Provide the (X, Y) coordinate of the cell's center where the given text is located.  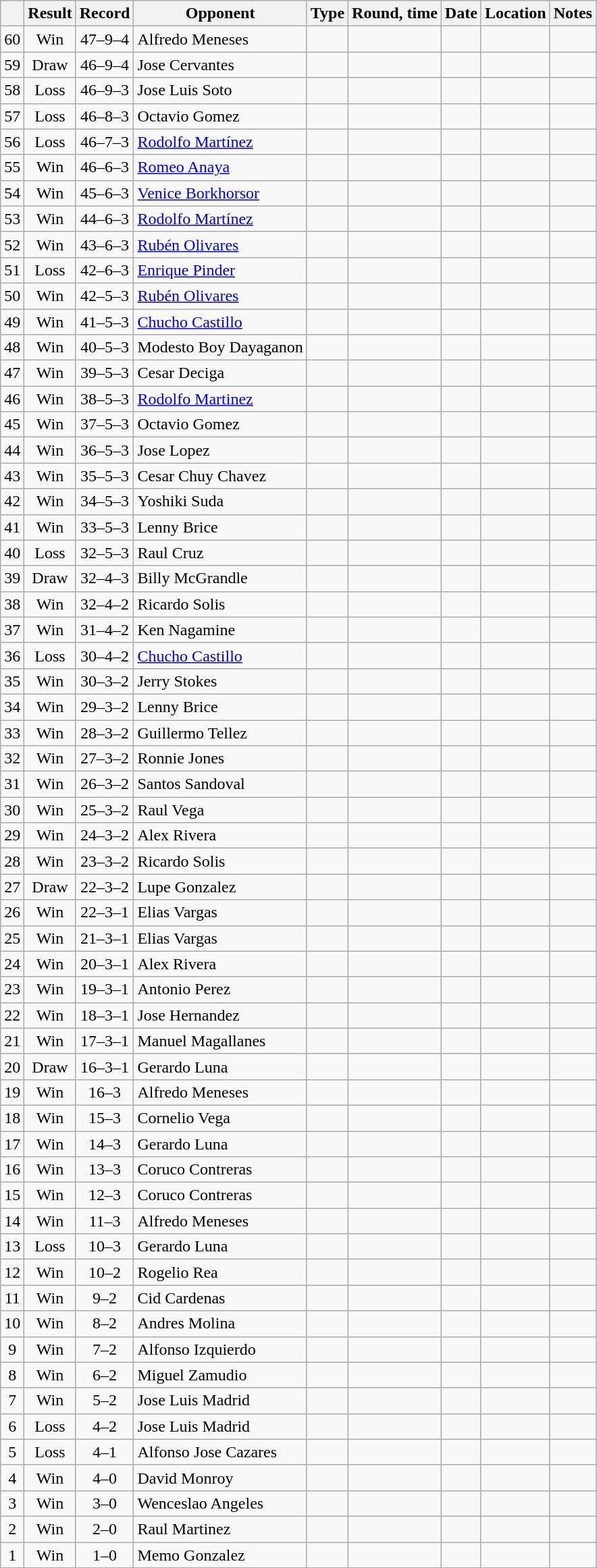
15 (12, 1195)
Andres Molina (220, 1324)
12 (12, 1272)
41–5–3 (105, 322)
Jerry Stokes (220, 681)
11–3 (105, 1221)
40–5–3 (105, 348)
18 (12, 1118)
Round, time (395, 13)
43–6–3 (105, 244)
Memo Gonzalez (220, 1555)
21–3–1 (105, 938)
Rogelio Rea (220, 1272)
32–5–3 (105, 553)
13–3 (105, 1170)
46–9–4 (105, 65)
45–6–3 (105, 193)
Lupe Gonzalez (220, 887)
2 (12, 1529)
1–0 (105, 1555)
39–5–3 (105, 373)
58 (12, 90)
33 (12, 732)
17–3–1 (105, 1041)
32 (12, 759)
3–0 (105, 1503)
22–3–1 (105, 913)
35–5–3 (105, 476)
Location (515, 13)
60 (12, 39)
33–5–3 (105, 527)
48 (12, 348)
35 (12, 681)
24 (12, 964)
29 (12, 836)
31 (12, 784)
28–3–2 (105, 732)
Type (327, 13)
6–2 (105, 1375)
Billy McGrandle (220, 578)
12–3 (105, 1195)
49 (12, 322)
Wenceslao Angeles (220, 1503)
23 (12, 990)
David Monroy (220, 1478)
3 (12, 1503)
20 (12, 1066)
Cesar Chuy Chavez (220, 476)
26–3–2 (105, 784)
5–2 (105, 1401)
Modesto Boy Dayaganon (220, 348)
21 (12, 1041)
10–3 (105, 1247)
23–3–2 (105, 861)
30–4–2 (105, 655)
37 (12, 630)
30 (12, 810)
25 (12, 938)
43 (12, 476)
38–5–3 (105, 399)
Jose Cervantes (220, 65)
38 (12, 604)
Miguel Zamudio (220, 1375)
Jose Hernandez (220, 1015)
Raul Cruz (220, 553)
42–5–3 (105, 296)
14–3 (105, 1144)
59 (12, 65)
15–3 (105, 1118)
46–6–3 (105, 167)
Santos Sandoval (220, 784)
19 (12, 1092)
30–3–2 (105, 681)
56 (12, 142)
47–9–4 (105, 39)
16–3–1 (105, 1066)
4 (12, 1478)
40 (12, 553)
46–8–3 (105, 116)
53 (12, 219)
Guillermo Tellez (220, 732)
42 (12, 502)
9–2 (105, 1298)
27 (12, 887)
Alfonso Izquierdo (220, 1349)
22 (12, 1015)
8–2 (105, 1324)
2–0 (105, 1529)
20–3–1 (105, 964)
Romeo Anaya (220, 167)
50 (12, 296)
Rodolfo Martinez (220, 399)
17 (12, 1144)
Raul Martinez (220, 1529)
27–3–2 (105, 759)
10–2 (105, 1272)
46–7–3 (105, 142)
13 (12, 1247)
4–1 (105, 1452)
Venice Borkhorsor (220, 193)
16 (12, 1170)
Cesar Deciga (220, 373)
7–2 (105, 1349)
54 (12, 193)
Opponent (220, 13)
4–2 (105, 1426)
46 (12, 399)
51 (12, 270)
Enrique Pinder (220, 270)
46–9–3 (105, 90)
Antonio Perez (220, 990)
Manuel Magallanes (220, 1041)
37–5–3 (105, 425)
Notes (573, 13)
Cornelio Vega (220, 1118)
18–3–1 (105, 1015)
42–6–3 (105, 270)
16–3 (105, 1092)
Jose Luis Soto (220, 90)
19–3–1 (105, 990)
34 (12, 707)
34–5–3 (105, 502)
10 (12, 1324)
28 (12, 861)
44–6–3 (105, 219)
14 (12, 1221)
Record (105, 13)
Jose Lopez (220, 450)
52 (12, 244)
Result (50, 13)
Date (461, 13)
Cid Cardenas (220, 1298)
29–3–2 (105, 707)
24–3–2 (105, 836)
Ken Nagamine (220, 630)
6 (12, 1426)
32–4–2 (105, 604)
1 (12, 1555)
Ronnie Jones (220, 759)
41 (12, 527)
36–5–3 (105, 450)
4–0 (105, 1478)
22–3–2 (105, 887)
55 (12, 167)
45 (12, 425)
25–3–2 (105, 810)
39 (12, 578)
5 (12, 1452)
32–4–3 (105, 578)
31–4–2 (105, 630)
9 (12, 1349)
44 (12, 450)
26 (12, 913)
Alfonso Jose Cazares (220, 1452)
Raul Vega (220, 810)
11 (12, 1298)
47 (12, 373)
7 (12, 1401)
36 (12, 655)
8 (12, 1375)
57 (12, 116)
Yoshiki Suda (220, 502)
